Search for the cell housing the specified text and yield its [X, Y] center coordinate. 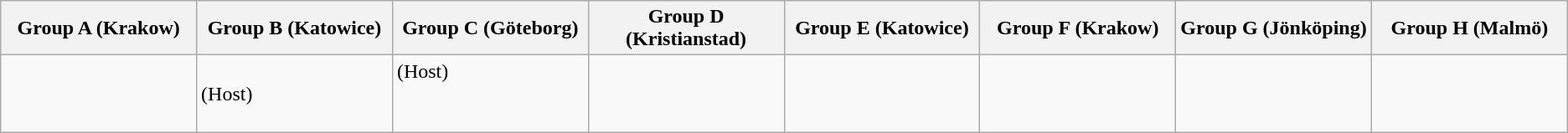
Group A (Krakow) [99, 28]
Group C (Göteborg) [490, 28]
Group G (Jönköping) [1274, 28]
Group H (Malmö) [1469, 28]
Group B (Katowice) [295, 28]
Group E (Katowice) [882, 28]
Group F (Krakow) [1078, 28]
Group D (Kristianstad) [686, 28]
